Return [x, y] of the center of cell containing provided text 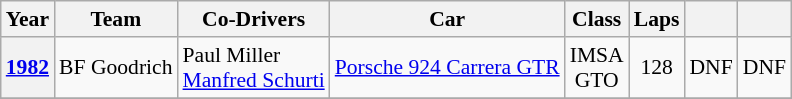
Car [448, 19]
128 [657, 68]
Paul Miller Manfred Schurti [254, 68]
Porsche 924 Carrera GTR [448, 68]
BF Goodrich [116, 68]
Team [116, 19]
Year [28, 19]
IMSAGTO [597, 68]
Co-Drivers [254, 19]
Class [597, 19]
Laps [657, 19]
1982 [28, 68]
